Determine the (X, Y) coordinate at the center of the cell enclosing the given text.  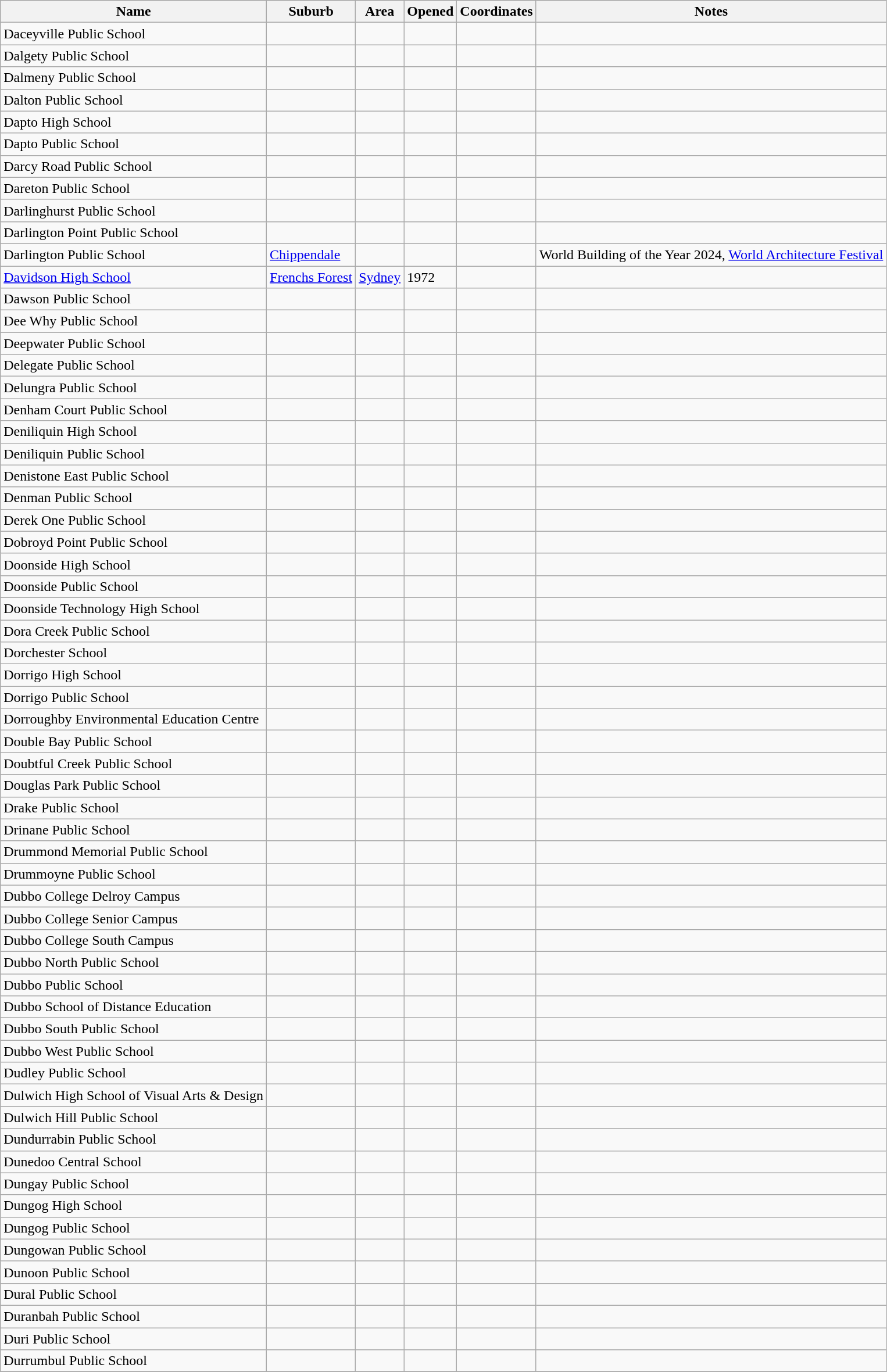
Delegate Public School (134, 366)
Douglas Park Public School (134, 786)
Durrumbul Public School (134, 1361)
Double Bay Public School (134, 741)
Dubbo West Public School (134, 1051)
Dobroyd Point Public School (134, 542)
Dorrigo High School (134, 675)
Denham Court Public School (134, 410)
Chippendale (312, 255)
Deniliquin High School (134, 432)
Darlinghurst Public School (134, 210)
Darlington Point Public School (134, 232)
Dulwich Hill Public School (134, 1117)
Dungay Public School (134, 1184)
Drake Public School (134, 808)
1972 (430, 277)
Dapto High School (134, 122)
Dubbo College Senior Campus (134, 918)
Duri Public School (134, 1338)
Dungog Public School (134, 1228)
Doonside Technology High School (134, 608)
Frenchs Forest (312, 277)
Denman Public School (134, 498)
Dubbo North Public School (134, 962)
Coordinates (496, 12)
Dubbo South Public School (134, 1029)
Dulwich High School of Visual Arts & Design (134, 1095)
Dareton Public School (134, 188)
Name (134, 12)
Doonside High School (134, 564)
Dora Creek Public School (134, 631)
Dudley Public School (134, 1073)
Davidson High School (134, 277)
Deepwater Public School (134, 343)
Dalgety Public School (134, 56)
Deniliquin Public School (134, 454)
Dorroughby Environmental Education Centre (134, 719)
Dubbo Public School (134, 985)
Derek One Public School (134, 520)
Sydney (380, 277)
Area (380, 12)
Dubbo College Delroy Campus (134, 896)
Dubbo School of Distance Education (134, 1007)
Dorchester School (134, 653)
Dapto Public School (134, 144)
Delungra Public School (134, 388)
Dorrigo Public School (134, 697)
Duranbah Public School (134, 1316)
Opened (430, 12)
World Building of the Year 2024, World Architecture Festival (711, 255)
Dural Public School (134, 1294)
Dungowan Public School (134, 1250)
Dalmeny Public School (134, 78)
Dunoon Public School (134, 1272)
Dubbo College South Campus (134, 940)
Dunedoo Central School (134, 1162)
Suburb (312, 12)
Doonside Public School (134, 586)
Dundurrabin Public School (134, 1140)
Dalton Public School (134, 100)
Darlington Public School (134, 255)
Doubtful Creek Public School (134, 764)
Notes (711, 12)
Drummoyne Public School (134, 874)
Denistone East Public School (134, 476)
Darcy Road Public School (134, 166)
Dungog High School (134, 1206)
Drummond Memorial Public School (134, 852)
Dawson Public School (134, 299)
Dee Why Public School (134, 321)
Daceyville Public School (134, 34)
Drinane Public School (134, 830)
